Search for the cell housing the specified text and yield its (x, y) center coordinate. 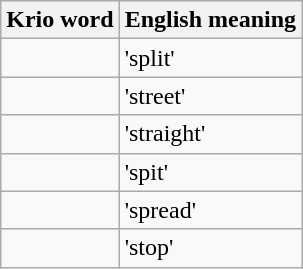
'street' (210, 96)
'split' (210, 58)
'spread' (210, 210)
'straight' (210, 134)
English meaning (210, 20)
Krio word (60, 20)
'stop' (210, 248)
'spit' (210, 172)
